Find where the given text appears and provide that cell's center as [X, Y] coordinate. 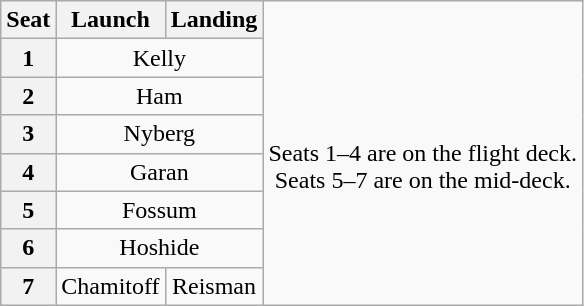
4 [28, 172]
Ham [160, 96]
Launch [110, 20]
Chamitoff [110, 286]
Kelly [160, 58]
Seats 1–4 are on the flight deck.Seats 5–7 are on the mid-deck. [423, 153]
5 [28, 210]
2 [28, 96]
Nyberg [160, 134]
Seat [28, 20]
Hoshide [160, 248]
Reisman [214, 286]
Garan [160, 172]
1 [28, 58]
Fossum [160, 210]
3 [28, 134]
Landing [214, 20]
7 [28, 286]
6 [28, 248]
